Output the [x, y] coordinate of the center of the cell containing the given text.  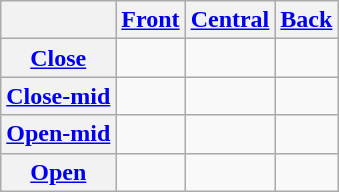
Close [58, 58]
Close-mid [58, 96]
Central [230, 20]
Open-mid [58, 134]
Front [150, 20]
Open [58, 172]
Back [306, 20]
